Output the (x, y) coordinate of the center of the cell containing the given text.  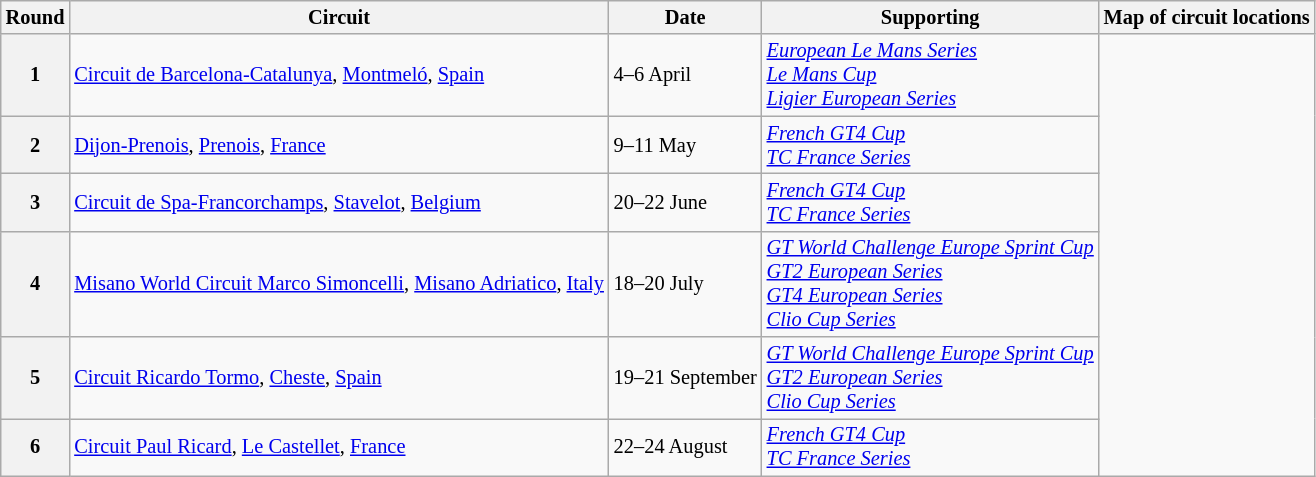
6 (36, 447)
4 (36, 284)
European Le Mans SeriesLe Mans CupLigier European Series (930, 75)
Circuit de Spa-Francorchamps, Stavelot, Belgium (338, 202)
2 (36, 145)
Date (686, 17)
GT World Challenge Europe Sprint CupGT2 European SeriesClio Cup Series (930, 378)
3 (36, 202)
Round (36, 17)
20–22 June (686, 202)
4–6 April (686, 75)
GT World Challenge Europe Sprint CupGT2 European SeriesGT4 European SeriesClio Cup Series (930, 284)
5 (36, 378)
22–24 August (686, 447)
1 (36, 75)
Circuit Paul Ricard, Le Castellet, France (338, 447)
19–21 September (686, 378)
Circuit de Barcelona-Catalunya, Montmeló, Spain (338, 75)
Misano World Circuit Marco Simoncelli, Misano Adriatico, Italy (338, 284)
Supporting (930, 17)
9–11 May (686, 145)
Map of circuit locations (1207, 17)
18–20 July (686, 284)
Circuit (338, 17)
Circuit Ricardo Tormo, Cheste, Spain (338, 378)
Dijon-Prenois, Prenois, France (338, 145)
